Find where the given text appears and provide that cell's center as [X, Y] coordinate. 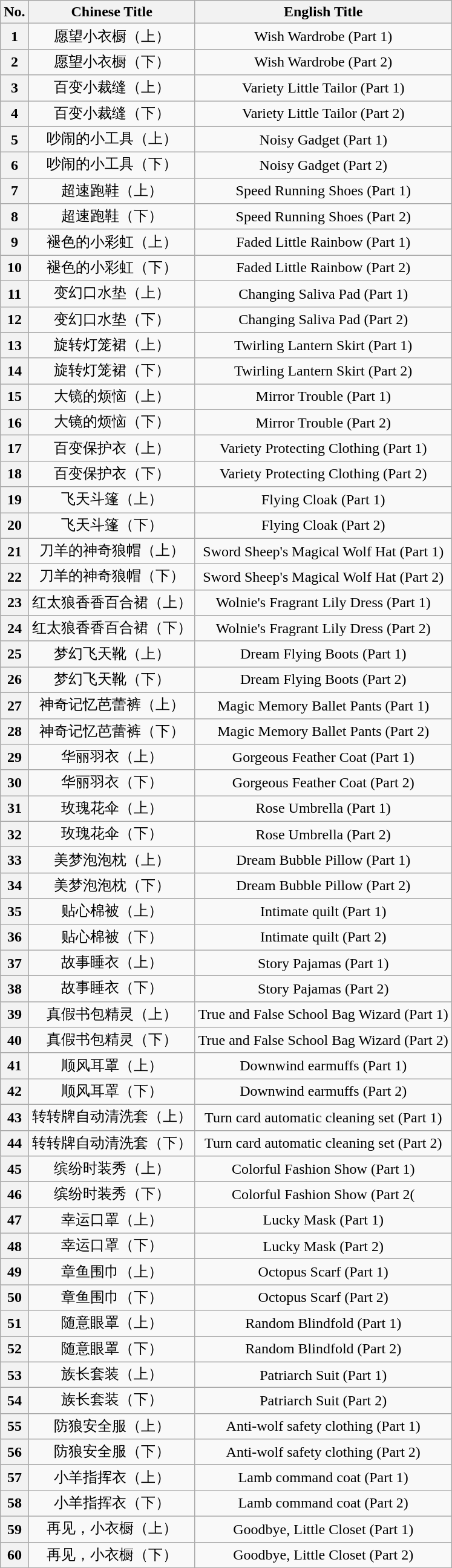
顺风耳罩（下） [111, 1092]
26 [15, 680]
32 [15, 834]
旋转灯笼裙（下） [111, 371]
Colorful Fashion Show (Part 2( [323, 1195]
Colorful Fashion Show (Part 1) [323, 1169]
顺风耳罩（上） [111, 1065]
红太狼香香百合裙（下） [111, 629]
百变保护衣（上） [111, 449]
58 [15, 1503]
Story Pajamas (Part 2) [323, 989]
美梦泡泡枕（下） [111, 885]
True and False School Bag Wizard (Part 1) [323, 1015]
真假书包精灵（下） [111, 1040]
再见，小衣橱（上） [111, 1529]
褪色的小彩虹（下） [111, 268]
36 [15, 937]
神奇记忆芭蕾裤（上） [111, 705]
族长套装（下） [111, 1400]
47 [15, 1220]
Sword Sheep's Magical Wolf Hat (Part 1) [323, 551]
Rose Umbrella (Part 1) [323, 809]
Gorgeous Feather Coat (Part 2) [323, 782]
神奇记忆芭蕾裤（下） [111, 732]
46 [15, 1195]
7 [15, 191]
Turn card automatic cleaning set (Part 2) [323, 1143]
Downwind earmuffs (Part 1) [323, 1065]
百变小裁缝（下） [111, 114]
Noisy Gadget (Part 2) [323, 166]
Dream Bubble Pillow (Part 1) [323, 860]
31 [15, 809]
Story Pajamas (Part 1) [323, 963]
41 [15, 1065]
Goodbye, Little Closet (Part 1) [323, 1529]
红太狼香香百合裙（上） [111, 602]
5 [15, 139]
Goodbye, Little Closet (Part 2) [323, 1555]
3 [15, 88]
Faded Little Rainbow (Part 2) [323, 268]
Variety Little Tailor (Part 2) [323, 114]
Variety Protecting Clothing (Part 2) [323, 474]
转转牌自动清洗套（下） [111, 1143]
旋转灯笼裙（上） [111, 346]
25 [15, 654]
Random Blindfold (Part 2) [323, 1350]
18 [15, 474]
百变小裁缝（上） [111, 88]
Downwind earmuffs (Part 2) [323, 1092]
梦幻飞天靴（上） [111, 654]
缤纷时装秀（上） [111, 1169]
24 [15, 629]
褪色的小彩虹（上） [111, 242]
Changing Saliva Pad (Part 1) [323, 294]
Intimate quilt (Part 1) [323, 912]
小羊指挥衣（上） [111, 1478]
Lamb command coat (Part 1) [323, 1478]
变幻口水垫（下） [111, 319]
19 [15, 499]
Wish Wardrobe (Part 2) [323, 62]
27 [15, 705]
贴心棉被（下） [111, 937]
防狼安全服（上） [111, 1426]
Twirling Lantern Skirt (Part 2) [323, 371]
转转牌自动清洗套（上） [111, 1117]
Turn card automatic cleaning set (Part 1) [323, 1117]
Random Blindfold (Part 1) [323, 1323]
超速跑鞋（下） [111, 216]
49 [15, 1272]
愿望小衣橱（下） [111, 62]
Rose Umbrella (Part 2) [323, 834]
38 [15, 989]
English Title [323, 12]
Dream Flying Boots (Part 2) [323, 680]
60 [15, 1555]
52 [15, 1350]
变幻口水垫（上） [111, 294]
Gorgeous Feather Coat (Part 1) [323, 757]
Variety Little Tailor (Part 1) [323, 88]
幸运口罩（上） [111, 1220]
54 [15, 1400]
大镜的烦恼（下） [111, 422]
4 [15, 114]
吵闹的小工具（下） [111, 166]
34 [15, 885]
再见，小衣橱（下） [111, 1555]
Dream Flying Boots (Part 1) [323, 654]
刀羊的神奇狼帽（上） [111, 551]
真假书包精灵（上） [111, 1015]
美梦泡泡枕（上） [111, 860]
Dream Bubble Pillow (Part 2) [323, 885]
Twirling Lantern Skirt (Part 1) [323, 346]
随意眼罩（上） [111, 1323]
随意眼罩（下） [111, 1350]
35 [15, 912]
章鱼围巾（上） [111, 1272]
17 [15, 449]
48 [15, 1246]
37 [15, 963]
Lucky Mask (Part 2) [323, 1246]
Magic Memory Ballet Pants (Part 1) [323, 705]
Octopus Scarf (Part 2) [323, 1298]
20 [15, 526]
Speed Running Shoes (Part 1) [323, 191]
39 [15, 1015]
40 [15, 1040]
小羊指挥衣（下） [111, 1503]
Changing Saliva Pad (Part 2) [323, 319]
故事睡衣（上） [111, 963]
Octopus Scarf (Part 1) [323, 1272]
缤纷时装秀（下） [111, 1195]
飞天斗篷（下） [111, 526]
贴心棉被（上） [111, 912]
50 [15, 1298]
Patriarch Suit (Part 1) [323, 1375]
59 [15, 1529]
Flying Cloak (Part 2) [323, 526]
23 [15, 602]
华丽羽衣（下） [111, 782]
No. [15, 12]
11 [15, 294]
9 [15, 242]
True and False School Bag Wizard (Part 2) [323, 1040]
30 [15, 782]
28 [15, 732]
55 [15, 1426]
45 [15, 1169]
Lucky Mask (Part 1) [323, 1220]
超速跑鞋（上） [111, 191]
Lamb command coat (Part 2) [323, 1503]
Noisy Gadget (Part 1) [323, 139]
29 [15, 757]
6 [15, 166]
10 [15, 268]
21 [15, 551]
Mirror Trouble (Part 1) [323, 397]
1 [15, 36]
Anti-wolf safety clothing (Part 1) [323, 1426]
故事睡衣（下） [111, 989]
愿望小衣橱（上） [111, 36]
Chinese Title [111, 12]
51 [15, 1323]
百变保护衣（下） [111, 474]
Variety Protecting Clothing (Part 1) [323, 449]
44 [15, 1143]
章鱼围巾（下） [111, 1298]
吵闹的小工具（上） [111, 139]
57 [15, 1478]
Anti-wolf safety clothing (Part 2) [323, 1453]
13 [15, 346]
56 [15, 1453]
16 [15, 422]
Wish Wardrobe (Part 1) [323, 36]
Patriarch Suit (Part 2) [323, 1400]
Flying Cloak (Part 1) [323, 499]
53 [15, 1375]
Wolnie's Fragrant Lily Dress (Part 1) [323, 602]
防狼安全服（下） [111, 1453]
Speed Running Shoes (Part 2) [323, 216]
梦幻飞天靴（下） [111, 680]
22 [15, 577]
43 [15, 1117]
14 [15, 371]
2 [15, 62]
幸运口罩（下） [111, 1246]
Sword Sheep's Magical Wolf Hat (Part 2) [323, 577]
飞天斗篷（上） [111, 499]
大镜的烦恼（上） [111, 397]
华丽羽衣（上） [111, 757]
8 [15, 216]
Mirror Trouble (Part 2) [323, 422]
42 [15, 1092]
12 [15, 319]
33 [15, 860]
族长套装（上） [111, 1375]
Magic Memory Ballet Pants (Part 2) [323, 732]
玫瑰花伞（下） [111, 834]
玫瑰花伞（上） [111, 809]
Wolnie's Fragrant Lily Dress (Part 2) [323, 629]
刀羊的神奇狼帽（下） [111, 577]
Faded Little Rainbow (Part 1) [323, 242]
Intimate quilt (Part 2) [323, 937]
15 [15, 397]
